Identify which cell holds the provided text, then report its (x, y) central coordinate. 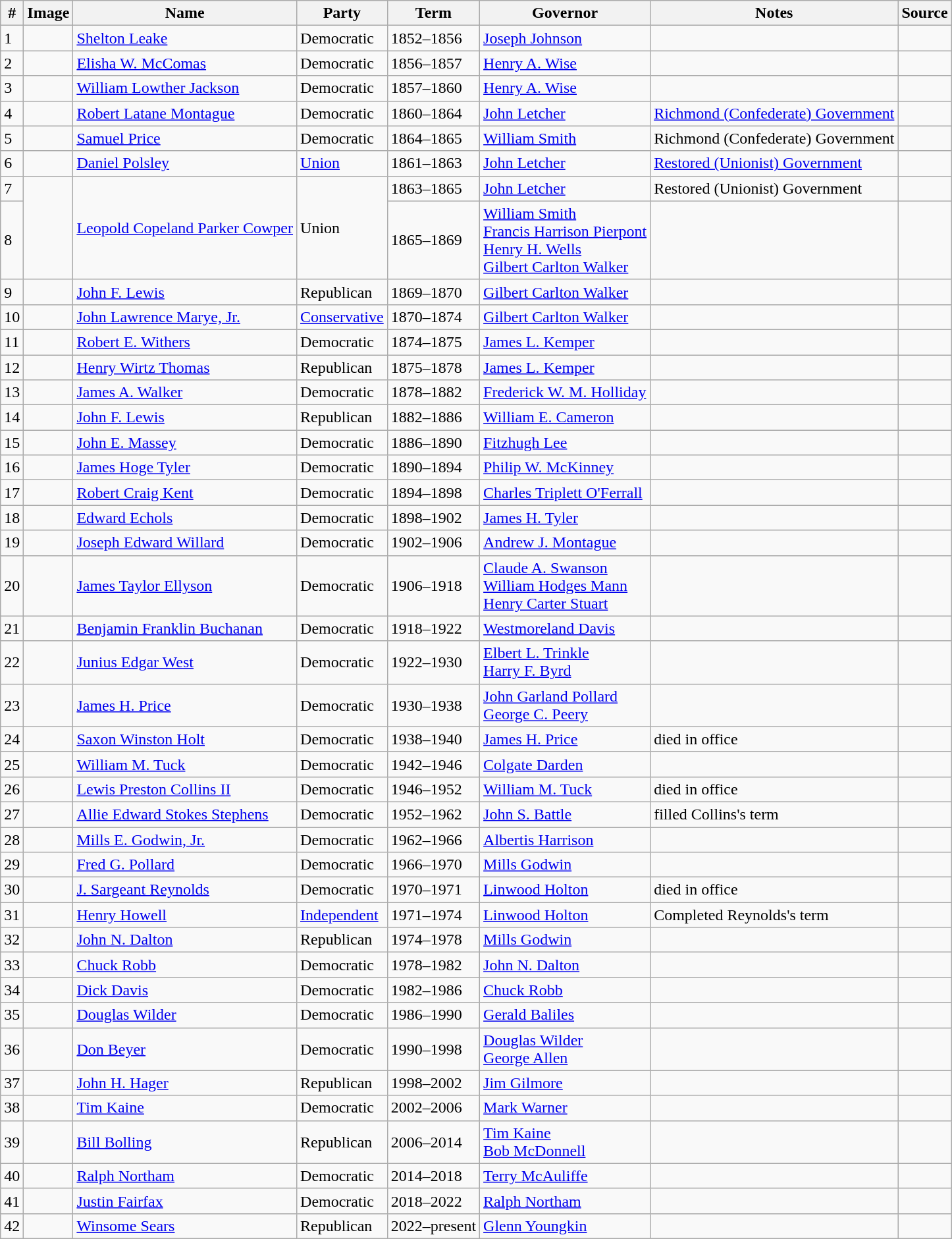
Name (185, 13)
3 (12, 88)
Edward Echols (185, 518)
1 (12, 38)
Colgate Darden (565, 764)
1922–1930 (433, 663)
1982–1986 (433, 990)
filled Collins's term (774, 814)
24 (12, 739)
Jim Gilmore (565, 1083)
James Taylor Ellyson (185, 586)
Completed Reynolds's term (774, 915)
39 (12, 1142)
Tim KaineBob McDonnell (565, 1142)
1865–1869 (433, 240)
Albertis Harrison (565, 840)
1946–1952 (433, 789)
26 (12, 789)
Governor (565, 13)
Terry McAuliffe (565, 1176)
Source (924, 13)
William E. Cameron (565, 418)
Junius Edgar West (185, 663)
1890–1894 (433, 468)
18 (12, 518)
Independent (342, 915)
Robert Craig Kent (185, 493)
James H. Tyler (565, 518)
Andrew J. Montague (565, 543)
Winsome Sears (185, 1226)
Elbert L. TrinkleHarry F. Byrd (565, 663)
36 (12, 1049)
1930–1938 (433, 705)
Bill Bolling (185, 1142)
# (12, 13)
2018–2022 (433, 1201)
41 (12, 1201)
Benjamin Franklin Buchanan (185, 628)
1962–1966 (433, 840)
Douglas Wilder (185, 1015)
Gerald Baliles (565, 1015)
William Smith (565, 138)
John H. Hager (185, 1083)
35 (12, 1015)
6 (12, 163)
2006–2014 (433, 1142)
Joseph Edward Willard (185, 543)
1856–1857 (433, 63)
32 (12, 940)
1978–1982 (433, 965)
15 (12, 443)
Notes (774, 13)
1971–1974 (433, 915)
1857–1860 (433, 88)
1860–1864 (433, 113)
1998–2002 (433, 1083)
William SmithFrancis Harrison PierpontHenry H. WellsGilbert Carlton Walker (565, 240)
1966–1970 (433, 865)
Frederick W. M. Holliday (565, 393)
J. Sargeant Reynolds (185, 890)
Robert E. Withers (185, 342)
1986–1990 (433, 1015)
7 (12, 188)
1875–1878 (433, 367)
1990–1998 (433, 1049)
30 (12, 890)
Henry Howell (185, 915)
Don Beyer (185, 1049)
John E. Massey (185, 443)
John Lawrence Marye, Jr. (185, 317)
John S. Battle (565, 814)
4 (12, 113)
Elisha W. McComas (185, 63)
42 (12, 1226)
2 (12, 63)
Party (342, 13)
1852–1856 (433, 38)
1861–1863 (433, 163)
34 (12, 990)
John Garland PollardGeorge C. Peery (565, 705)
11 (12, 342)
1869–1870 (433, 292)
1894–1898 (433, 493)
1952–1962 (433, 814)
James Hoge Tyler (185, 468)
Henry Wirtz Thomas (185, 367)
5 (12, 138)
Philip W. McKinney (565, 468)
1882–1886 (433, 418)
Claude A. SwansonWilliam Hodges MannHenry Carter Stuart (565, 586)
29 (12, 865)
Conservative (342, 317)
Tim Kaine (185, 1108)
1942–1946 (433, 764)
1874–1875 (433, 342)
Robert Latane Montague (185, 113)
16 (12, 468)
27 (12, 814)
Shelton Leake (185, 38)
2022–present (433, 1226)
Fred G. Pollard (185, 865)
Term (433, 13)
21 (12, 628)
10 (12, 317)
James A. Walker (185, 393)
1898–1902 (433, 518)
1870–1874 (433, 317)
25 (12, 764)
40 (12, 1176)
Glenn Youngkin (565, 1226)
14 (12, 418)
Dick Davis (185, 990)
1902–1906 (433, 543)
1864–1865 (433, 138)
9 (12, 292)
Fitzhugh Lee (565, 443)
Daniel Polsley (185, 163)
1906–1918 (433, 586)
1918–1922 (433, 628)
Charles Triplett O'Ferrall (565, 493)
Justin Fairfax (185, 1201)
2014–2018 (433, 1176)
20 (12, 586)
1863–1865 (433, 188)
13 (12, 393)
37 (12, 1083)
1878–1882 (433, 393)
1970–1971 (433, 890)
1938–1940 (433, 739)
2002–2006 (433, 1108)
28 (12, 840)
Saxon Winston Holt (185, 739)
1974–1978 (433, 940)
8 (12, 240)
William Lowther Jackson (185, 88)
Allie Edward Stokes Stephens (185, 814)
Mills E. Godwin, Jr. (185, 840)
33 (12, 965)
Samuel Price (185, 138)
Lewis Preston Collins II (185, 789)
Douglas WilderGeorge Allen (565, 1049)
1886–1890 (433, 443)
38 (12, 1108)
17 (12, 493)
Image (49, 13)
Joseph Johnson (565, 38)
12 (12, 367)
23 (12, 705)
Mark Warner (565, 1108)
Westmoreland Davis (565, 628)
22 (12, 663)
Leopold Copeland Parker Cowper (185, 228)
31 (12, 915)
19 (12, 543)
